Output the [x, y] coordinate of the center of the cell containing the given text.  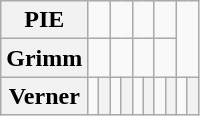
PIE [44, 20]
Verner [44, 96]
Grimm [44, 58]
